Find where the given text appears and provide that cell's center as (x, y) coordinate. 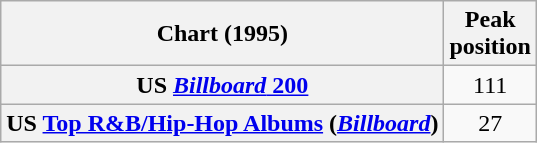
Chart (1995) (222, 34)
27 (490, 123)
US Top R&B/Hip-Hop Albums (Billboard) (222, 123)
111 (490, 85)
Peakposition (490, 34)
US Billboard 200 (222, 85)
